Output the (x, y) coordinate of the center of the cell containing the given text.  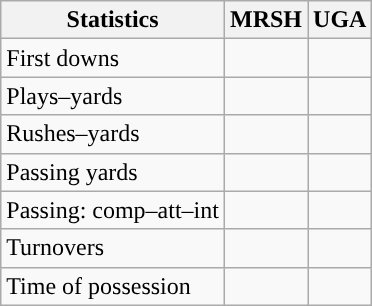
Time of possession (113, 286)
Rushes–yards (113, 134)
Passing: comp–att–int (113, 210)
UGA (340, 20)
MRSH (266, 20)
Statistics (113, 20)
Passing yards (113, 172)
Plays–yards (113, 96)
Turnovers (113, 248)
First downs (113, 58)
